Pinpoint the cell where the given text exists, returning its (X, Y) midpoint coordinate. 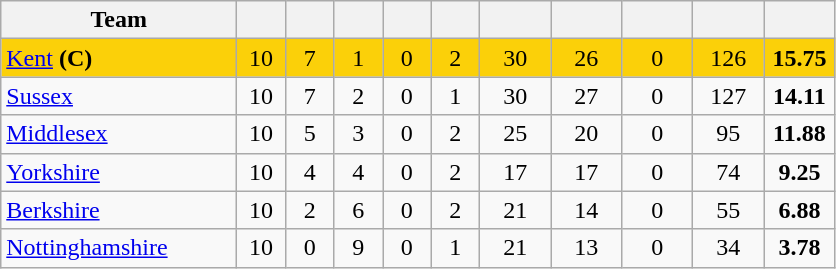
Nottinghamshire (119, 248)
Team (119, 20)
20 (586, 134)
9.25 (800, 172)
34 (728, 248)
74 (728, 172)
5 (310, 134)
15.75 (800, 58)
6.88 (800, 210)
55 (728, 210)
127 (728, 96)
Sussex (119, 96)
Yorkshire (119, 172)
95 (728, 134)
6 (358, 210)
Kent (C) (119, 58)
26 (586, 58)
13 (586, 248)
9 (358, 248)
27 (586, 96)
Middlesex (119, 134)
11.88 (800, 134)
3 (358, 134)
14 (586, 210)
14.11 (800, 96)
Berkshire (119, 210)
3.78 (800, 248)
25 (516, 134)
126 (728, 58)
